Extract the (X, Y) coordinate from the center of the cell holding the provided text.  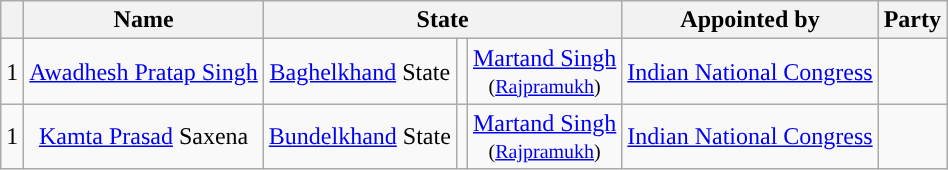
Baghelkhand State (360, 72)
Bundelkhand State (360, 136)
Appointed by (750, 20)
State (442, 20)
Party (912, 20)
Name (144, 20)
Awadhesh Pratap Singh (144, 72)
Kamta Prasad Saxena (144, 136)
